For the text-containing cell, return its midpoint in (X, Y) coordinate format. 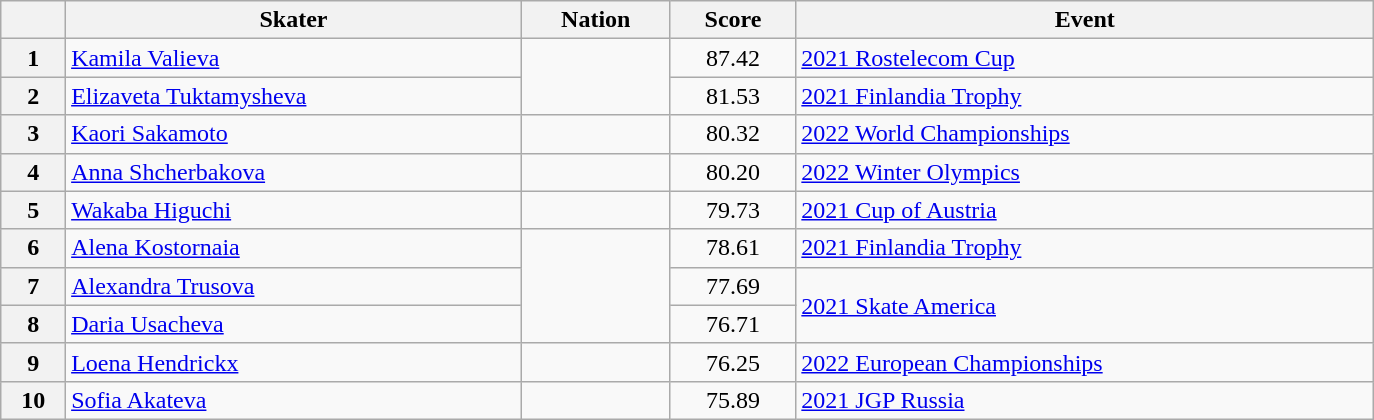
1 (34, 58)
2022 Winter Olympics (1085, 172)
7 (34, 286)
Anna Shcherbakova (294, 172)
2022 World Championships (1085, 134)
Sofia Akateva (294, 400)
9 (34, 362)
79.73 (733, 210)
75.89 (733, 400)
Score (733, 20)
Nation (596, 20)
Daria Usacheva (294, 324)
Wakaba Higuchi (294, 210)
10 (34, 400)
Alexandra Trusova (294, 286)
2021 Rostelecom Cup (1085, 58)
Kaori Sakamoto (294, 134)
87.42 (733, 58)
77.69 (733, 286)
8 (34, 324)
78.61 (733, 248)
76.71 (733, 324)
Skater (294, 20)
2021 Cup of Austria (1085, 210)
Elizaveta Tuktamysheva (294, 96)
Loena Hendrickx (294, 362)
6 (34, 248)
81.53 (733, 96)
4 (34, 172)
Alena Kostornaia (294, 248)
2022 European Championships (1085, 362)
2021 JGP Russia (1085, 400)
76.25 (733, 362)
3 (34, 134)
5 (34, 210)
80.20 (733, 172)
2021 Skate America (1085, 305)
2 (34, 96)
80.32 (733, 134)
Kamila Valieva (294, 58)
Event (1085, 20)
